For the text-containing cell, return its midpoint in (X, Y) coordinate format. 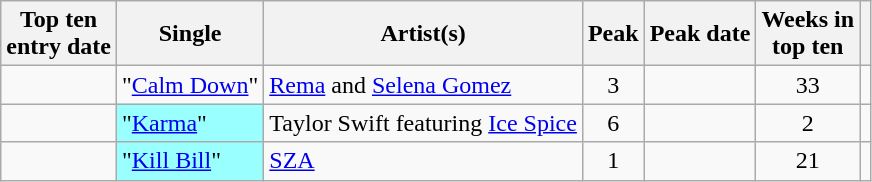
Taylor Swift featuring Ice Spice (424, 123)
3 (613, 85)
"Karma" (190, 123)
"Calm Down" (190, 85)
"Kill Bill" (190, 161)
Peak date (700, 34)
Artist(s) (424, 34)
6 (613, 123)
Rema and Selena Gomez (424, 85)
21 (808, 161)
Weeks intop ten (808, 34)
Top tenentry date (59, 34)
SZA (424, 161)
1 (613, 161)
Peak (613, 34)
33 (808, 85)
2 (808, 123)
Single (190, 34)
